Return the [X, Y] coordinate for the center point of the cell that contains the specified text.  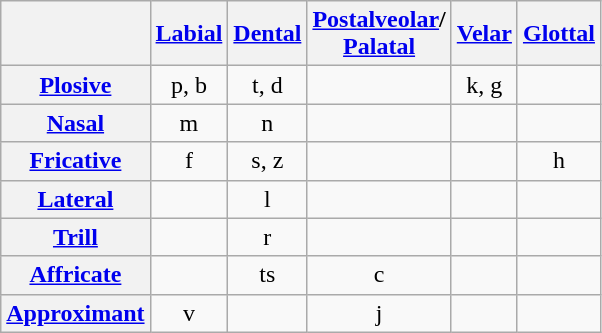
t, d [268, 85]
v [189, 313]
Lateral [76, 199]
Trill [76, 237]
Approximant [76, 313]
Nasal [76, 123]
p, b [189, 85]
Affricate [76, 275]
k, g [484, 85]
Dental [268, 34]
ts [268, 275]
Labial [189, 34]
r [268, 237]
Postalveolar/ Palatal [379, 34]
h [558, 161]
Glottal [558, 34]
f [189, 161]
j [379, 313]
Plosive [76, 85]
l [268, 199]
Fricative [76, 161]
c [379, 275]
Velar [484, 34]
m [189, 123]
s, z [268, 161]
n [268, 123]
